Provide the (X, Y) coordinate of the cell's center where the given text is located.  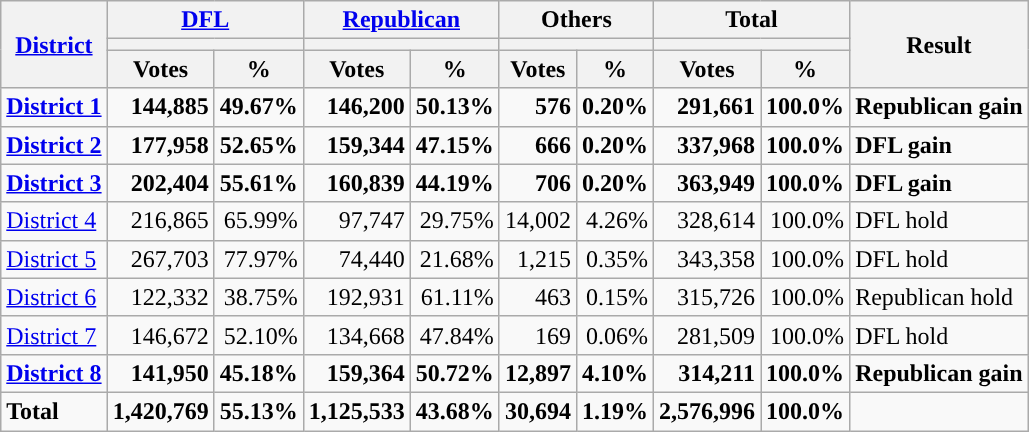
192,931 (356, 297)
14,002 (538, 221)
47.84% (454, 335)
DFL (205, 20)
30,694 (538, 411)
122,332 (160, 297)
12,897 (538, 373)
281,509 (706, 335)
49.67% (258, 107)
146,200 (356, 107)
463 (538, 297)
4.10% (614, 373)
District 5 (54, 259)
97,747 (356, 221)
44.19% (454, 183)
0.35% (614, 259)
61.11% (454, 297)
District (54, 44)
216,865 (160, 221)
1,215 (538, 259)
328,614 (706, 221)
52.65% (258, 145)
666 (538, 145)
21.68% (454, 259)
177,958 (160, 145)
314,211 (706, 373)
District 8 (54, 373)
77.97% (258, 259)
District 6 (54, 297)
Others (576, 20)
4.26% (614, 221)
District 2 (54, 145)
0.06% (614, 335)
159,364 (356, 373)
55.61% (258, 183)
202,404 (160, 183)
1.19% (614, 411)
159,344 (356, 145)
55.13% (258, 411)
706 (538, 183)
74,440 (356, 259)
47.15% (454, 145)
38.75% (258, 297)
141,950 (160, 373)
576 (538, 107)
District 7 (54, 335)
District 4 (54, 221)
144,885 (160, 107)
50.72% (454, 373)
337,968 (706, 145)
45.18% (258, 373)
52.10% (258, 335)
0.15% (614, 297)
343,358 (706, 259)
1,420,769 (160, 411)
29.75% (454, 221)
146,672 (160, 335)
Republican (401, 20)
District 1 (54, 107)
50.13% (454, 107)
2,576,996 (706, 411)
65.99% (258, 221)
169 (538, 335)
363,949 (706, 183)
291,661 (706, 107)
134,668 (356, 335)
District 3 (54, 183)
1,125,533 (356, 411)
43.68% (454, 411)
Republican hold (939, 297)
Result (939, 44)
315,726 (706, 297)
267,703 (160, 259)
160,839 (356, 183)
